Provide the [X, Y] coordinate of the cell's center where the given text is located.  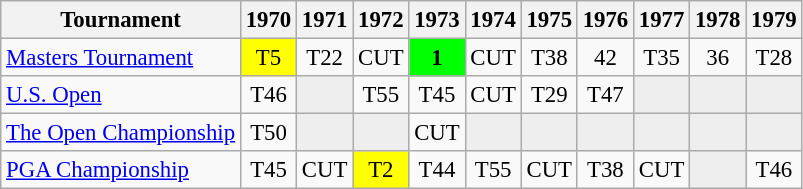
1973 [437, 20]
Masters Tournament [121, 58]
T28 [774, 58]
T2 [381, 170]
36 [718, 58]
T50 [268, 133]
T5 [268, 58]
1976 [605, 20]
T47 [605, 95]
Tournament [121, 20]
PGA Championship [121, 170]
T44 [437, 170]
T22 [325, 58]
1 [437, 58]
1978 [718, 20]
1979 [774, 20]
U.S. Open [121, 95]
The Open Championship [121, 133]
42 [605, 58]
1975 [549, 20]
1971 [325, 20]
T35 [661, 58]
1970 [268, 20]
1974 [493, 20]
T29 [549, 95]
1972 [381, 20]
1977 [661, 20]
